Pinpoint the cell where the given text exists, returning its [X, Y] midpoint coordinate. 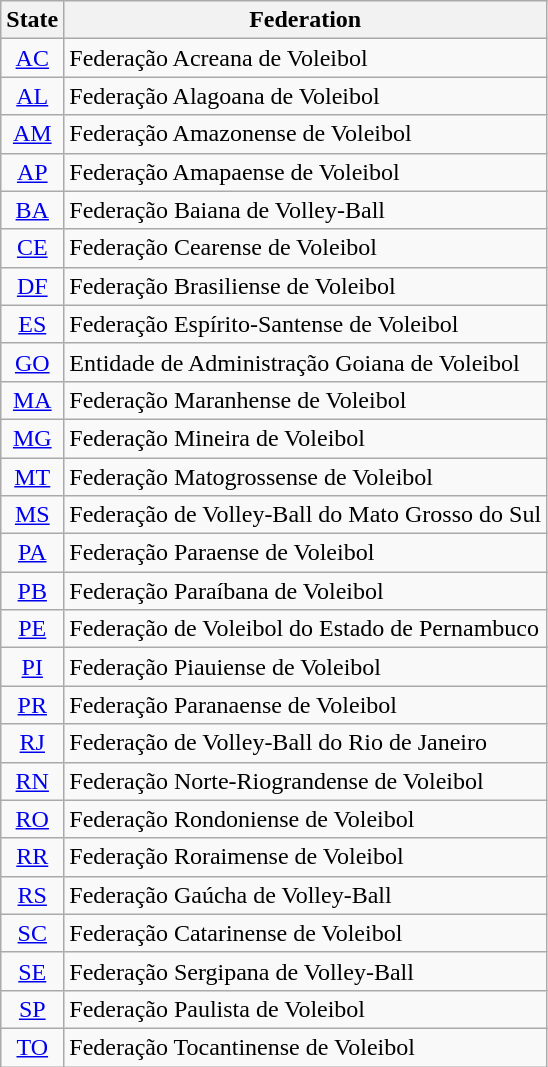
RS [32, 895]
MT [32, 477]
Federação Cearense de Voleibol [306, 248]
Federação Roraimense de Voleibol [306, 857]
Federação Catarinense de Voleibol [306, 933]
Federação Rondoniense de Voleibol [306, 819]
Federação Paulista de Voleibol [306, 1009]
AL [32, 96]
Federação Piauiense de Voleibol [306, 667]
Federação Norte-Riograndense de Voleibol [306, 781]
PR [32, 705]
Entidade de Administração Goiana de Voleibol [306, 362]
Federação Paraense de Voleibol [306, 553]
Federação Alagoana de Voleibol [306, 96]
Federação Matogrossense de Voleibol [306, 477]
Federação Espírito-Santense de Voleibol [306, 324]
SC [32, 933]
Federação Paranaense de Voleibol [306, 705]
DF [32, 286]
RR [32, 857]
Federação Maranhense de Voleibol [306, 400]
GO [32, 362]
Federação Brasiliense de Voleibol [306, 286]
SE [32, 971]
Federação Acreana de Voleibol [306, 58]
State [32, 20]
Federação Baiana de Volley-Ball [306, 210]
PI [32, 667]
CE [32, 248]
BA [32, 210]
Federação de Voleibol do Estado de Pernambuco [306, 629]
MA [32, 400]
PA [32, 553]
PE [32, 629]
AC [32, 58]
Federação Amapaense de Voleibol [306, 172]
ES [32, 324]
RJ [32, 743]
Federação de Volley-Ball do Mato Grosso do Sul [306, 515]
Federação Paraíbana de Voleibol [306, 591]
Federação Sergipana de Volley-Ball [306, 971]
Federação Amazonense de Voleibol [306, 134]
AP [32, 172]
RN [32, 781]
RO [32, 819]
SP [32, 1009]
MG [32, 438]
PB [32, 591]
Federação Gaúcha de Volley-Ball [306, 895]
TO [32, 1047]
Federação Tocantinense de Voleibol [306, 1047]
AM [32, 134]
Federation [306, 20]
MS [32, 515]
Federação de Volley-Ball do Rio de Janeiro [306, 743]
Federação Mineira de Voleibol [306, 438]
